For the text-containing cell, return its midpoint in (x, y) coordinate format. 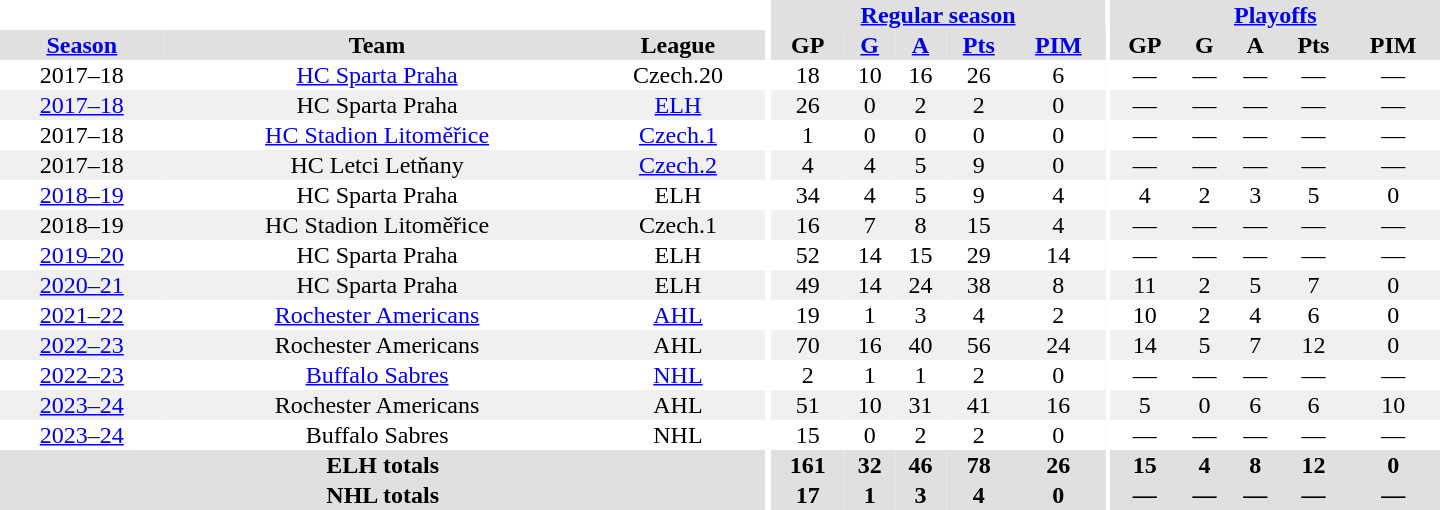
Regular season (938, 15)
51 (808, 405)
Season (82, 45)
Playoffs (1276, 15)
2020–21 (82, 285)
NHL totals (382, 495)
Czech.20 (678, 75)
34 (808, 195)
17 (808, 495)
49 (808, 285)
40 (920, 345)
70 (808, 345)
2021–22 (82, 315)
56 (979, 345)
38 (979, 285)
52 (808, 255)
46 (920, 465)
2019–20 (82, 255)
19 (808, 315)
31 (920, 405)
League (678, 45)
161 (808, 465)
41 (979, 405)
Team (378, 45)
ELH totals (382, 465)
11 (1145, 285)
32 (870, 465)
18 (808, 75)
Czech.2 (678, 165)
HC Letci Letňany (378, 165)
78 (979, 465)
29 (979, 255)
